Scan for the cell matching the given text and deliver its (X, Y) coordinate at center. 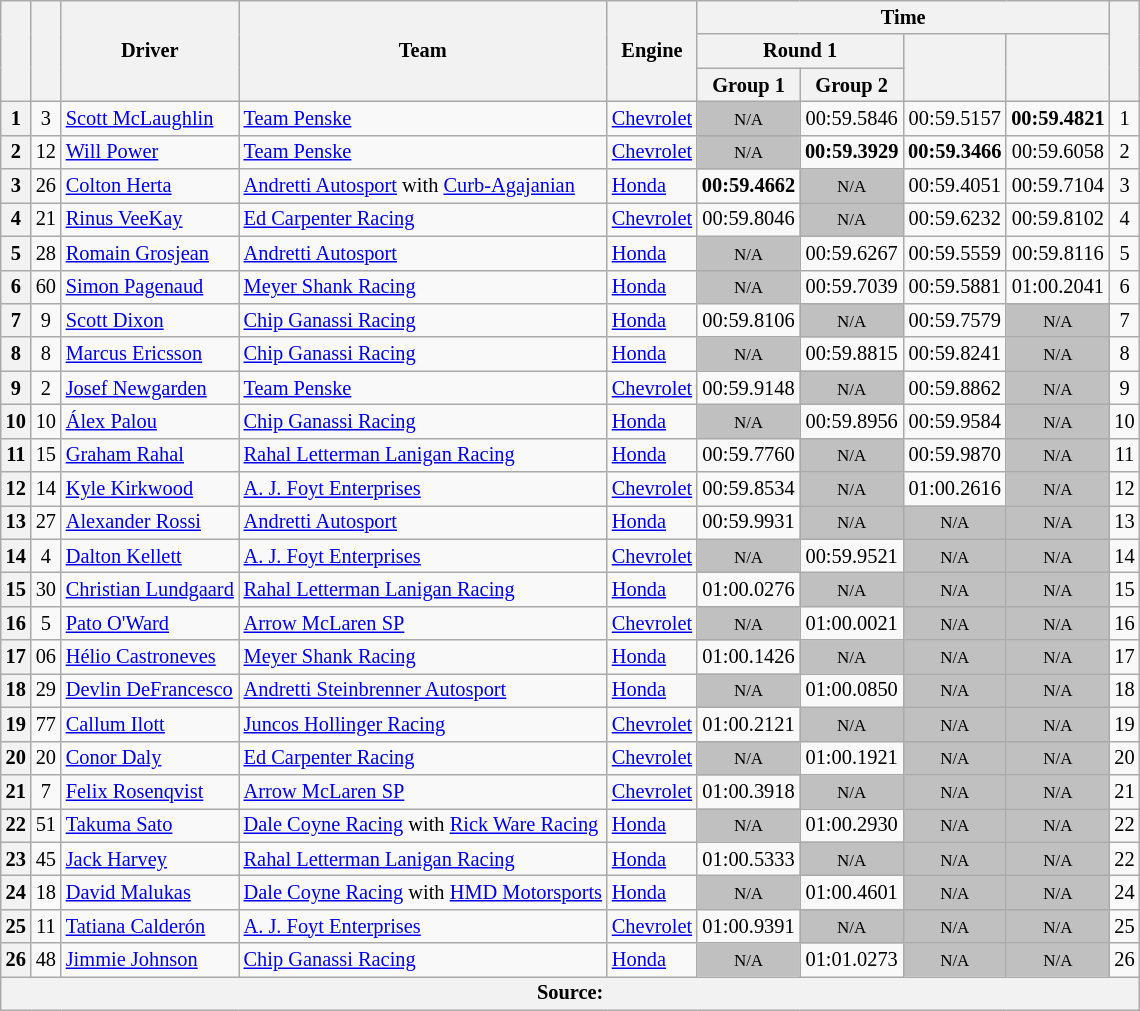
Colton Herta (150, 186)
Romain Grosjean (150, 253)
00:59.7579 (954, 320)
00:59.8102 (1058, 219)
Simon Pagenaud (150, 287)
00:59.4662 (748, 186)
Josef Newgarden (150, 388)
01:00.0276 (748, 589)
Rinus VeeKay (150, 219)
00:59.8534 (748, 489)
00:59.8815 (852, 354)
Pato O'Ward (150, 623)
Jimmie Johnson (150, 960)
Dale Coyne Racing with Rick Ware Racing (423, 825)
00:59.8241 (954, 354)
Team (423, 50)
00:59.9521 (852, 556)
77 (46, 724)
Conor Daly (150, 758)
00:59.7104 (1058, 186)
Marcus Ericsson (150, 354)
00:59.8106 (748, 320)
Tatiana Calderón (150, 926)
Group 2 (852, 85)
06 (46, 657)
Time (903, 17)
Will Power (150, 152)
00:59.7039 (852, 287)
Andretti Autosport with Curb-Agajanian (423, 186)
Felix Rosenqvist (150, 791)
Christian Lundgaard (150, 589)
Alexander Rossi (150, 522)
60 (46, 287)
00:59.9584 (954, 421)
00:59.6058 (1058, 152)
01:00.2041 (1058, 287)
Devlin DeFrancesco (150, 690)
00:59.8956 (852, 421)
00:59.3466 (954, 152)
00:59.8046 (748, 219)
29 (46, 690)
00:59.9870 (954, 455)
00:59.8116 (1058, 253)
00:59.5559 (954, 253)
00:59.7760 (748, 455)
Round 1 (800, 51)
30 (46, 589)
Scott Dixon (150, 320)
00:59.8862 (954, 388)
01:00.1921 (852, 758)
Takuma Sato (150, 825)
01:00.9391 (748, 926)
Kyle Kirkwood (150, 489)
Dale Coyne Racing with HMD Motorsports (423, 892)
00:59.6267 (852, 253)
Andretti Steinbrenner Autosport (423, 690)
48 (46, 960)
01:00.2930 (852, 825)
Callum Ilott (150, 724)
Graham Rahal (150, 455)
00:59.9148 (748, 388)
01:00.0021 (852, 623)
David Malukas (150, 892)
01:01.0273 (852, 960)
01:00.0850 (852, 690)
00:59.6232 (954, 219)
Juncos Hollinger Racing (423, 724)
Source: (570, 993)
01:00.2616 (954, 489)
01:00.1426 (748, 657)
Dalton Kellett (150, 556)
01:00.5333 (748, 859)
Engine (652, 50)
Scott McLaughlin (150, 118)
27 (46, 522)
Driver (150, 50)
28 (46, 253)
Álex Palou (150, 421)
00:59.3929 (852, 152)
00:59.5846 (852, 118)
Hélio Castroneves (150, 657)
23 (16, 859)
45 (46, 859)
00:59.5157 (954, 118)
00:59.9931 (748, 522)
51 (46, 825)
Jack Harvey (150, 859)
00:59.4821 (1058, 118)
00:59.4051 (954, 186)
01:00.4601 (852, 892)
Group 1 (748, 85)
00:59.5881 (954, 287)
01:00.2121 (748, 724)
01:00.3918 (748, 791)
